From the cell containing the given text, extract its center point as (X, Y) coordinate. 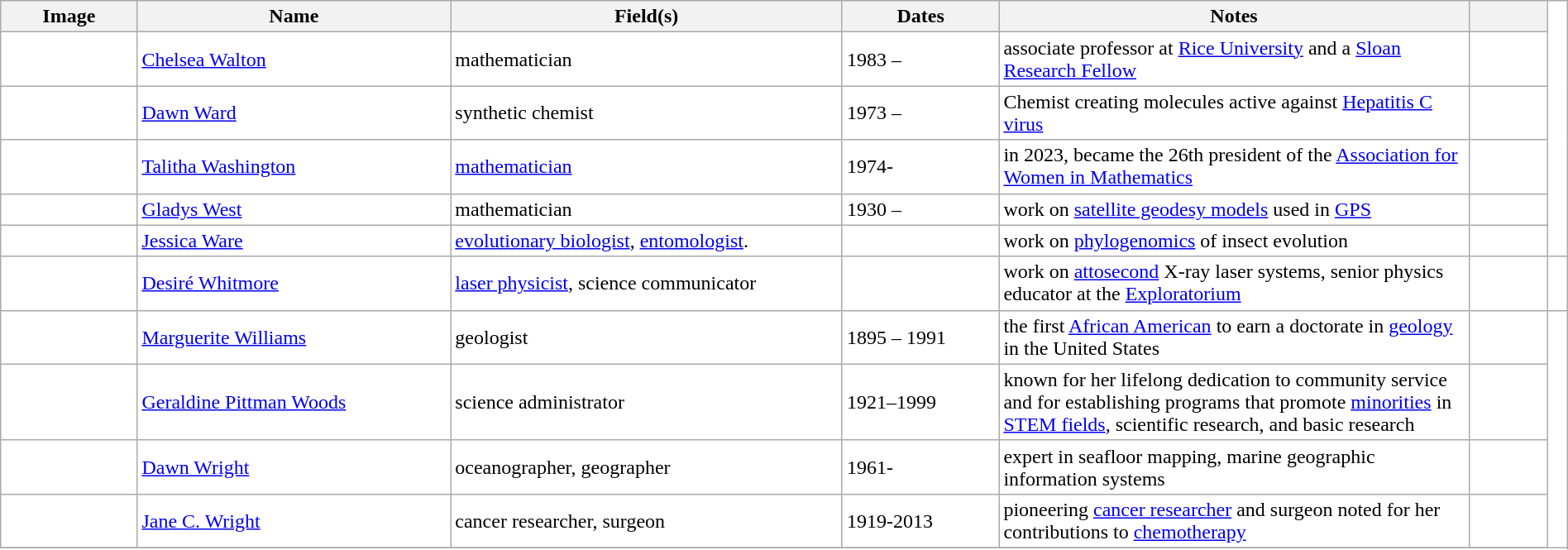
Chelsea Walton (294, 60)
Dawn Wright (294, 466)
work on phylogenomics of insect evolution (1234, 241)
laser physicist, science communicator (647, 283)
evolutionary biologist, entomologist. (647, 241)
pioneering cancer researcher and surgeon noted for her contributions to chemotherapy (1234, 521)
Gladys West (294, 209)
synthetic chemist (647, 112)
expert in seafloor mapping, marine geographic information systems (1234, 466)
Field(s) (647, 17)
Notes (1234, 17)
Talitha Washington (294, 167)
1919-2013 (920, 521)
Jane C. Wright (294, 521)
Jessica Ware (294, 241)
Dawn Ward (294, 112)
1895 – 1991 (920, 337)
1961- (920, 466)
geologist (647, 337)
Chemist creating molecules active against Hepatitis C virus (1234, 112)
work on satellite geodesy models used in GPS (1234, 209)
1974- (920, 167)
Name (294, 17)
cancer researcher, surgeon (647, 521)
associate professor at Rice University and a Sloan Research Fellow (1234, 60)
1983 – (920, 60)
Image (69, 17)
1930 – (920, 209)
1973 – (920, 112)
in 2023, became the 26th president of the Association for Women in Mathematics (1234, 167)
oceanographer, geographer (647, 466)
Dates (920, 17)
the first African American to earn a doctorate in geology in the United States (1234, 337)
1921–1999 (920, 402)
science administrator (647, 402)
Geraldine Pittman Woods (294, 402)
work on attosecond X-ray laser systems, senior physics educator at the Exploratorium (1234, 283)
Desiré Whitmore (294, 283)
Marguerite Williams (294, 337)
